Identify which cell holds the provided text, then report its (X, Y) central coordinate. 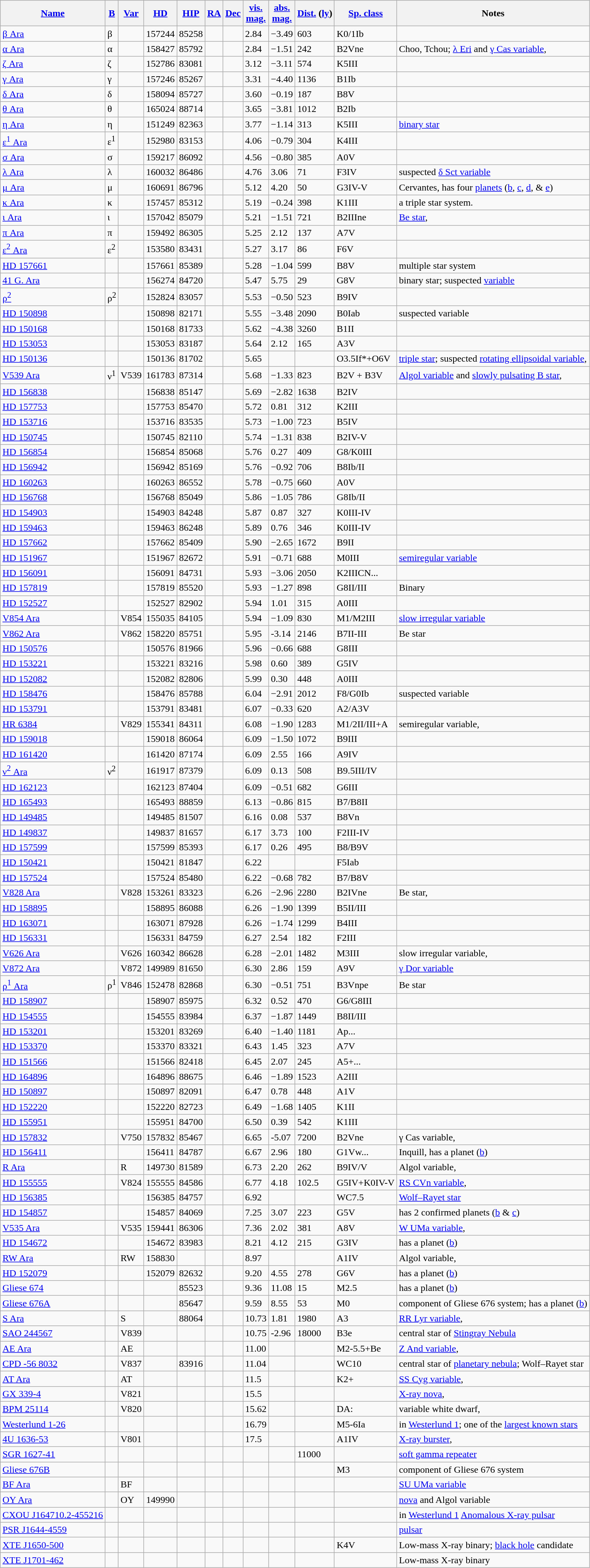
1072 (315, 739)
B1Ib (366, 79)
1299 (315, 923)
152980 (160, 141)
PSR J1644-4559 (53, 1530)
has 2 confirmed planets (b & c) (493, 1213)
152079 (160, 1273)
1638 (315, 391)
71 (315, 172)
A3V (366, 344)
83081 (191, 64)
A2III (366, 1077)
Wolf–Rayet star (493, 1198)
Choo, Tchou; λ Eri and γ Cas variable, (493, 49)
85647 (191, 1303)
vis.mag. (256, 13)
B1II (366, 328)
85470 (191, 406)
87314 (191, 376)
152478 (160, 984)
μ (112, 187)
151566 (160, 1061)
6.67 (256, 1152)
−0.71 (282, 558)
304 (315, 141)
83983 (191, 1243)
603 (315, 34)
6.50 (256, 1122)
B7/B8V (366, 878)
85788 (191, 693)
5.19 (256, 202)
−1.05 (282, 497)
83481 (191, 709)
153221 (160, 663)
B8Ib/II (366, 467)
86092 (191, 157)
μ Ara (53, 187)
620 (315, 709)
−1.33 (282, 376)
5.12 (256, 187)
495 (315, 848)
G6V (366, 1273)
R (131, 1167)
F3IV (366, 172)
682 (315, 787)
6.07 (256, 709)
ζ Ara (53, 64)
1.81 (282, 1318)
84700 (191, 1122)
82110 (191, 437)
β (112, 34)
F6V (366, 249)
−1.09 (282, 618)
155951 (160, 1122)
4.18 (282, 1182)
3.73 (282, 832)
160263 (160, 482)
6.32 (256, 1001)
5.90 (256, 543)
2.54 (282, 938)
G3IV-V (366, 187)
XTE J1701-462 (53, 1560)
84248 (191, 512)
84311 (191, 724)
159492 (160, 233)
S Ara (53, 1318)
159441 (160, 1228)
γ Ara (53, 79)
6.77 (256, 1182)
HIP (191, 13)
−1.87 (282, 1016)
84787 (191, 1152)
HD 161420 (53, 754)
150136 (160, 359)
HD 157753 (53, 406)
2.02 (282, 1228)
HD 159463 (53, 528)
RS CVn variable, (493, 1182)
HD 156854 (53, 452)
OY (131, 1500)
4.12 (282, 1243)
−4.38 (282, 328)
K0/1Ib (366, 34)
158830 (160, 1258)
X-ray nova, (493, 1394)
7200 (315, 1137)
508 (315, 771)
158427 (160, 49)
6.46 (256, 1077)
−3.81 (282, 109)
574 (315, 64)
Gliese 676A (53, 1303)
AE Ara (53, 1348)
84105 (191, 618)
η (112, 124)
5.75 (282, 281)
0.81 (282, 406)
HD 157832 (53, 1137)
5.78 (256, 482)
1399 (315, 908)
158895 (160, 908)
100 (315, 832)
3.06 (282, 172)
85409 (191, 543)
Gliese 676B (53, 1470)
B2IIIne (366, 218)
HD 156385 (53, 1198)
S (131, 1318)
15.5 (256, 1394)
157662 (160, 543)
85312 (191, 202)
V829 (131, 724)
0.52 (282, 1001)
398 (315, 202)
6.49 (256, 1107)
B2V + B3V (366, 376)
84731 (191, 573)
88064 (191, 1318)
V535 Ara (53, 1228)
157661 (160, 266)
HD 153370 (53, 1046)
HD 150168 (53, 328)
−0.80 (282, 157)
3.65 (256, 109)
6.45 (256, 1061)
5.74 (256, 437)
162123 (160, 787)
156942 (160, 467)
160032 (160, 172)
B2IVne (366, 893)
0.39 (282, 1122)
B8Vn (366, 817)
Var (131, 13)
η Ara (53, 124)
−2.65 (282, 543)
Dec (233, 13)
152220 (160, 1107)
9.20 (256, 1273)
HD 156091 (53, 573)
41 G. Ara (53, 281)
0.26 (282, 848)
V821 (131, 1394)
−2.01 (282, 953)
HD 152082 (53, 678)
723 (315, 422)
B2IV (366, 391)
θ Ara (53, 109)
150421 (160, 863)
82091 (191, 1092)
786 (315, 497)
523 (315, 297)
HD 156768 (53, 497)
85393 (191, 848)
5.55 (256, 313)
abs.mag. (282, 13)
85147 (191, 391)
1405 (315, 1107)
5.98 (256, 663)
154672 (160, 1243)
81507 (191, 817)
B9.5III/IV (366, 771)
156854 (160, 452)
HD 153221 (53, 663)
82723 (191, 1107)
CXOU J164710.2-455216 (53, 1515)
278 (315, 1273)
152082 (160, 678)
1980 (315, 1318)
G8III (366, 648)
242 (315, 49)
6.16 (256, 817)
815 (315, 802)
λ Ara (53, 172)
A2/A3V (366, 709)
B2Ib (366, 109)
α (112, 49)
84720 (191, 281)
327 (315, 512)
315 (315, 603)
87404 (191, 787)
85068 (191, 452)
5.68 (256, 376)
component of Gliese 676 system; has a planet (b) (493, 1303)
7.36 (256, 1228)
K4V (366, 1545)
3.17 (282, 249)
3.77 (256, 124)
HD 154903 (53, 512)
variable white dwarf, (493, 1409)
HD 152527 (53, 603)
2.86 (282, 968)
−0.66 (282, 648)
86628 (191, 953)
158220 (160, 633)
149990 (160, 1500)
M2.5 (366, 1288)
SS Cyg variable, (493, 1379)
−2.91 (282, 693)
81847 (191, 863)
σ Ara (53, 157)
ν2 Ara (53, 771)
HD 153716 (53, 422)
8.55 (282, 1303)
154555 (160, 1016)
Notes (493, 13)
84586 (191, 1182)
82868 (191, 984)
165 (315, 344)
BF Ara (53, 1485)
7.25 (256, 1213)
84757 (191, 1198)
11.08 (282, 1288)
ε1 (112, 141)
3.60 (256, 94)
5.65 (256, 359)
1449 (315, 1016)
154903 (160, 512)
SAO 244567 (53, 1333)
central star of Stingray Nebula (493, 1333)
706 (315, 467)
−3.49 (282, 34)
409 (315, 452)
2090 (315, 313)
Dist. (ly) (315, 13)
81702 (191, 359)
85389 (191, 266)
θ (112, 109)
86305 (191, 233)
2.20 (282, 1167)
semiregular variable (493, 558)
B9III (366, 739)
159018 (160, 739)
K2+ (366, 1379)
156768 (160, 497)
Name (53, 13)
HD 154672 (53, 1243)
346 (315, 528)
binary star (493, 124)
82171 (191, 313)
83269 (191, 1031)
164896 (160, 1077)
751 (315, 984)
M3III (366, 953)
BPM 25114 (53, 1409)
9.59 (256, 1303)
1.45 (282, 1046)
6.73 (256, 1167)
823 (315, 376)
RW (131, 1258)
−0.68 (282, 878)
85169 (191, 467)
−1.31 (282, 437)
V854 Ara (53, 618)
nova and Algol variable (493, 1500)
HD 154857 (53, 1213)
Inquill, has a planet (b) (493, 1152)
11.04 (256, 1364)
ε2 (112, 249)
π (112, 233)
85049 (191, 497)
385 (315, 157)
2012 (315, 693)
B4III (366, 923)
G8/K0III (366, 452)
0.60 (282, 663)
δ Ara (53, 94)
Binary (493, 588)
κ (112, 202)
182 (315, 938)
85267 (191, 79)
B7II-III (366, 633)
HD (160, 13)
4.56 (256, 157)
11.00 (256, 1348)
−1.04 (282, 266)
149837 (160, 832)
Cervantes, has four planets (b, c, d, & e) (493, 187)
V535 (131, 1228)
157832 (160, 1137)
5.99 (256, 678)
Sp. class (366, 13)
0.30 (282, 678)
Low-mass X-ray binary; black hole candidate (493, 1545)
HD 155951 (53, 1122)
G8V (366, 281)
86306 (191, 1228)
V824 (131, 1182)
WC10 (366, 1364)
RA (214, 13)
M1/2II/III+A (366, 724)
HD 152220 (53, 1107)
−3.48 (282, 313)
83321 (191, 1046)
85792 (191, 49)
83057 (191, 297)
G6/G8III (366, 1001)
155035 (160, 618)
HD 155555 (53, 1182)
AE (131, 1348)
82363 (191, 124)
V750 (131, 1137)
81966 (191, 648)
V837 (131, 1364)
AT (131, 1379)
F8/G0Ib (366, 693)
152824 (160, 297)
κ Ara (53, 202)
RR Lyr variable, (493, 1318)
1.01 (282, 603)
161420 (160, 754)
159 (315, 968)
157246 (160, 79)
HD 162123 (53, 787)
1283 (315, 724)
6.47 (256, 1092)
166 (315, 754)
−1.14 (282, 124)
5.64 (256, 344)
381 (315, 1228)
slow irregular variable, (493, 953)
Gliese 674 (53, 1288)
Westerlund 1-26 (53, 1424)
G8II/III (366, 588)
HD 164896 (53, 1077)
150897 (160, 1092)
HD 151967 (53, 558)
1012 (315, 109)
5.91 (256, 558)
OY Ara (53, 1500)
0.08 (282, 817)
4.06 (256, 141)
83153 (191, 141)
ε2 Ara (53, 249)
6.92 (256, 1198)
W UMa variable, (493, 1228)
0.87 (282, 512)
165493 (160, 802)
152527 (160, 603)
1523 (315, 1077)
6.13 (256, 802)
R Ara (53, 1167)
1181 (315, 1031)
85079 (191, 218)
V820 (131, 1409)
X-ray burster, (493, 1439)
85975 (191, 1001)
153716 (160, 422)
V854 (131, 618)
A9V (366, 968)
830 (315, 618)
6.43 (256, 1046)
83216 (191, 663)
537 (315, 817)
γ (112, 79)
M0III (366, 558)
M2-5.5+Be (366, 1348)
6.04 (256, 693)
−3.11 (282, 64)
G5IV+K0IV-V (366, 1182)
−0.79 (282, 141)
157244 (160, 34)
A8V (366, 1228)
SGR 1627-41 (53, 1454)
2280 (315, 893)
HD 150897 (53, 1092)
150168 (160, 328)
HD 149485 (53, 817)
158907 (160, 1001)
156331 (160, 938)
161783 (160, 376)
161917 (160, 771)
HD 150136 (53, 359)
multiple star system (493, 266)
λ (112, 172)
153370 (160, 1046)
159463 (160, 528)
M0 (366, 1303)
838 (315, 437)
B8II/III (366, 1016)
−0.19 (282, 94)
88675 (191, 1077)
160691 (160, 187)
5.69 (256, 391)
81589 (191, 1167)
153580 (160, 249)
−0.33 (282, 709)
HD 149837 (53, 832)
HD 165493 (53, 802)
G5V (366, 1213)
ν2 (112, 771)
2.07 (282, 1061)
B3e (366, 1333)
3.07 (282, 1213)
86248 (191, 528)
157599 (160, 848)
6.08 (256, 724)
B0Iab (366, 313)
81733 (191, 328)
0.76 (282, 528)
M5-6Ia (366, 1424)
82632 (191, 1273)
599 (315, 266)
G1Vw... (366, 1152)
85727 (191, 94)
HD 153791 (53, 709)
5.89 (256, 528)
V862 Ara (53, 633)
2.96 (282, 1152)
HD 163071 (53, 923)
6.37 (256, 1016)
−0.86 (282, 802)
Ap... (366, 1031)
152786 (160, 64)
in Westerlund 1 Anomalous X-ray pulsar (493, 1515)
BF (131, 1485)
-2.96 (282, 1333)
102.5 (315, 1182)
ι Ara (53, 218)
6.27 (256, 938)
γ Dor variable (493, 968)
215 (315, 1243)
5.27 (256, 249)
HD 153201 (53, 1031)
−1.40 (282, 1031)
5.73 (256, 422)
85523 (191, 1288)
HD 156942 (53, 467)
18000 (315, 1333)
V828 Ara (53, 893)
149730 (160, 1167)
β Ara (53, 34)
10.75 (256, 1333)
−2.96 (282, 893)
85258 (191, 34)
σ (112, 157)
5.62 (256, 328)
HD 157524 (53, 878)
soft gamma repeater (493, 1454)
6.65 (256, 1137)
85467 (191, 1137)
5.95 (256, 633)
−1.27 (282, 588)
6.28 (256, 953)
K4III (366, 141)
5.87 (256, 512)
86088 (191, 908)
V626 Ara (53, 953)
HR 6384 (53, 724)
DA: (366, 1409)
9.36 (256, 1288)
V862 (131, 633)
B9II (366, 543)
slow irregular variable (493, 618)
87379 (191, 771)
11.5 (256, 1379)
in Westerlund 1; one of the largest known stars (493, 1424)
83323 (191, 893)
86064 (191, 739)
A9IV (366, 754)
150576 (160, 648)
HD 150576 (53, 648)
187 (315, 94)
10.73 (256, 1318)
ι (112, 218)
HD 157819 (53, 588)
156385 (160, 1198)
-5.07 (282, 1137)
B9IV (366, 297)
HD 150898 (53, 313)
898 (315, 588)
5.53 (256, 297)
4.20 (282, 187)
3.31 (256, 79)
4.76 (256, 172)
γ Cas variable, (493, 1137)
262 (315, 1167)
B3Vnpe (366, 984)
5.96 (256, 648)
−0.50 (282, 297)
B5IV (366, 422)
15.62 (256, 1409)
156838 (160, 391)
HD 152079 (53, 1273)
8.97 (256, 1258)
15 (315, 1288)
542 (315, 1122)
5.72 (256, 406)
5.25 (256, 233)
F2III-IV (366, 832)
−4.40 (282, 79)
154857 (160, 1213)
HD 156411 (53, 1152)
V626 (131, 953)
V846 (131, 984)
156274 (160, 281)
3.12 (256, 64)
−1.68 (282, 1107)
87174 (191, 754)
Z And variable, (493, 1348)
M1/M2III (366, 618)
660 (315, 482)
V872 (131, 968)
83187 (191, 344)
153791 (160, 709)
6.40 (256, 1031)
−3.06 (282, 573)
85480 (191, 878)
81650 (191, 968)
157753 (160, 406)
85520 (191, 588)
B5II/III (366, 908)
1672 (315, 543)
82806 (191, 678)
389 (315, 663)
8.21 (256, 1243)
83535 (191, 422)
150898 (160, 313)
HD 156331 (53, 938)
HD 159018 (53, 739)
153201 (160, 1031)
semiregular variable, (493, 724)
triple star; suspected rotating ellipsoidal variable, (493, 359)
313 (315, 124)
binary star; suspected variable (493, 281)
HD 158907 (53, 1001)
159217 (160, 157)
158094 (160, 94)
0.78 (282, 1092)
−1.74 (282, 923)
0.13 (282, 771)
δ (112, 94)
5.28 (256, 266)
163071 (160, 923)
HD 153053 (53, 344)
−0.92 (282, 467)
157819 (160, 588)
HD 157599 (53, 848)
G5IV (366, 663)
α Ara (53, 49)
470 (315, 1001)
HD 158895 (53, 908)
component of Gliese 676 system (493, 1470)
A5+... (366, 1061)
SU UMa variable (493, 1485)
WC7.5 (366, 1198)
HD 157661 (53, 266)
86 (315, 249)
2.55 (282, 754)
721 (315, 218)
G8Ib/II (366, 497)
V801 (131, 1439)
16.79 (256, 1424)
86552 (191, 482)
165024 (160, 109)
suspected δ Sct variable (493, 172)
88714 (191, 109)
155555 (160, 1182)
82902 (191, 603)
HD 154555 (53, 1016)
83984 (191, 1016)
4U 1636-53 (53, 1439)
−1.50 (282, 739)
a triple star system. (493, 202)
0.27 (282, 452)
151967 (160, 558)
ε1 Ara (53, 141)
88859 (191, 802)
53 (315, 1303)
83916 (191, 1364)
87928 (191, 923)
82672 (191, 558)
150745 (160, 437)
pulsar (493, 1530)
245 (315, 1061)
153053 (160, 344)
149485 (160, 817)
85751 (191, 633)
−1.89 (282, 1077)
160342 (160, 953)
XTE J1650-500 (53, 1545)
4.55 (282, 1273)
HD 158476 (53, 693)
223 (315, 1213)
A3 (366, 1318)
Algol variable and slowly pulsating B star, (493, 376)
153261 (160, 893)
O3.5If*+O6V (366, 359)
ζ (112, 64)
82418 (191, 1061)
B (112, 13)
HD 150745 (53, 437)
-3.14 (282, 633)
137 (315, 233)
17.5 (256, 1439)
151249 (160, 124)
M3 (366, 1470)
180 (315, 1152)
K2III (366, 406)
84759 (191, 938)
−0.75 (282, 482)
−0.24 (282, 202)
CPD -56 8032 (53, 1364)
2146 (315, 633)
F2III (366, 938)
−2.82 (282, 391)
B2IV-V (366, 437)
29 (315, 281)
50 (315, 187)
V828 (131, 893)
155341 (160, 724)
HD 160263 (53, 482)
83431 (191, 249)
HD 150421 (53, 863)
HD 157662 (53, 543)
HD 151566 (53, 1061)
2050 (315, 573)
84069 (191, 1213)
3260 (315, 328)
ρ1 (112, 984)
156091 (160, 573)
5.86 (256, 497)
1136 (315, 79)
F5Iab (366, 863)
11000 (315, 1454)
B7/B8II (366, 802)
149989 (160, 968)
B8/B9V (366, 848)
81657 (191, 832)
5.21 (256, 218)
V839 (131, 1333)
V539 (131, 376)
782 (315, 878)
GX 339-4 (53, 1394)
G3IV (366, 1243)
86796 (191, 187)
157042 (160, 218)
Low-mass X-ray binary (493, 1560)
K2IIICN... (366, 573)
AT Ara (53, 1379)
5.47 (256, 281)
π Ara (53, 233)
−1.00 (282, 422)
323 (315, 1046)
G6III (366, 787)
K1II (366, 1107)
A1V (366, 1092)
157457 (160, 202)
B9IV/V (366, 1167)
HD 156838 (53, 391)
157524 (160, 878)
central star of planetary nebula; Wolf–Rayet star (493, 1364)
312 (315, 406)
158476 (160, 693)
ρ1 Ara (53, 984)
V872 Ara (53, 968)
ν1 (112, 376)
RW Ara (53, 1258)
86486 (191, 172)
156411 (160, 1152)
1482 (315, 953)
V539 Ara (53, 376)
